From the cell containing the given text, extract its center point as (X, Y) coordinate. 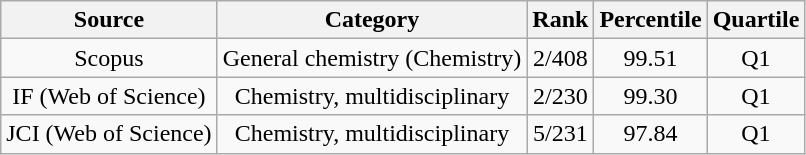
Quartile (756, 20)
99.30 (650, 96)
2/408 (560, 58)
Source (109, 20)
JCI (Web of Science) (109, 134)
IF (Web of Science) (109, 96)
97.84 (650, 134)
5/231 (560, 134)
99.51 (650, 58)
Percentile (650, 20)
Rank (560, 20)
Scopus (109, 58)
Category (372, 20)
2/230 (560, 96)
General chemistry (Chemistry) (372, 58)
